Return (x, y) of the center of cell containing provided text 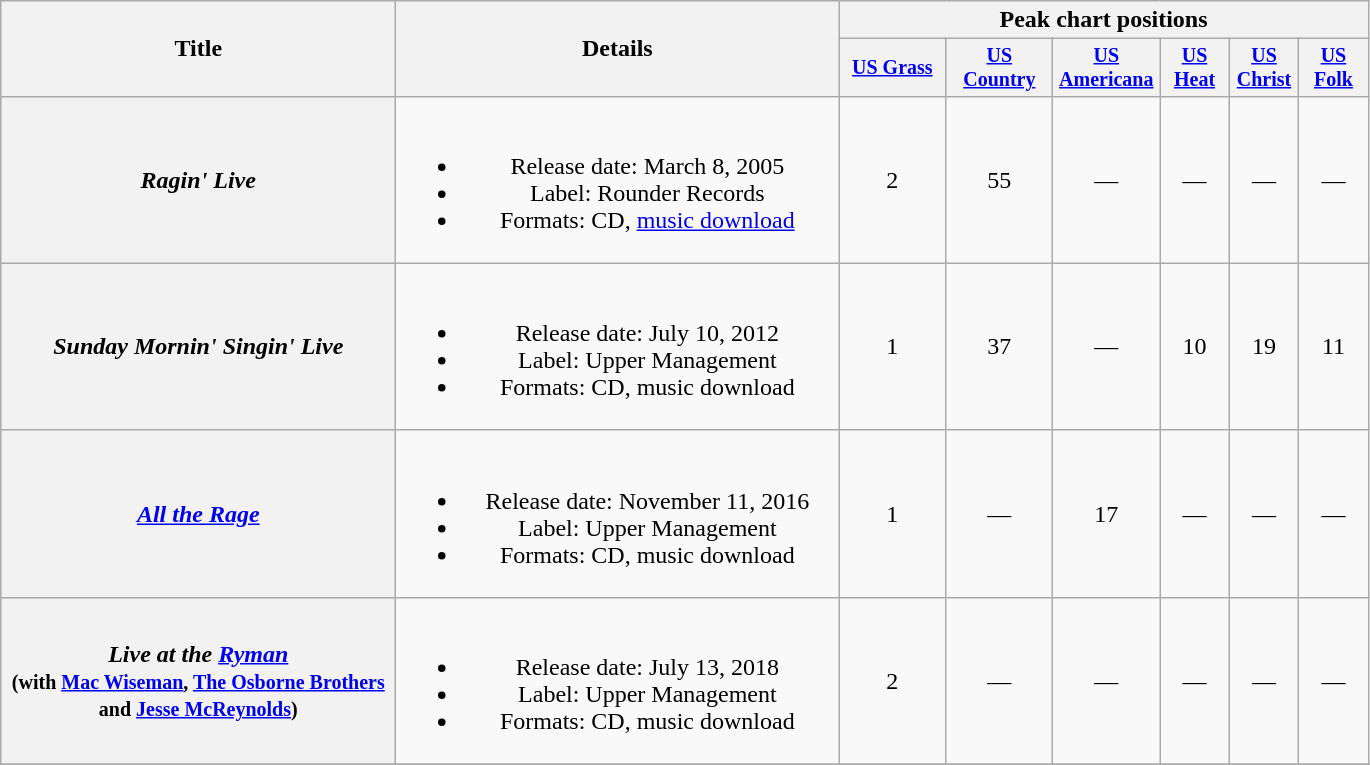
US Christ (1264, 68)
Title (198, 49)
Release date: November 11, 2016Label: Upper ManagementFormats: CD, music download (618, 514)
55 (1000, 180)
All the Rage (198, 514)
Ragin' Live (198, 180)
10 (1194, 346)
Live at the Ryman (with Mac Wiseman, The Osborne Brothers and Jesse McReynolds) (198, 680)
USHeat (1194, 68)
US Country (1000, 68)
USFolk (1334, 68)
Details (618, 49)
Release date: July 10, 2012Label: Upper ManagementFormats: CD, music download (618, 346)
Sunday Mornin' Singin' Live (198, 346)
Release date: March 8, 2005Label: Rounder RecordsFormats: CD, music download (618, 180)
37 (1000, 346)
Peak chart positions (1104, 20)
US Grass (892, 68)
Release date: July 13, 2018Label: Upper ManagementFormats: CD, music download (618, 680)
17 (1106, 514)
11 (1334, 346)
US Americana (1106, 68)
19 (1264, 346)
